Identify which cell holds the provided text, then report its [x, y] central coordinate. 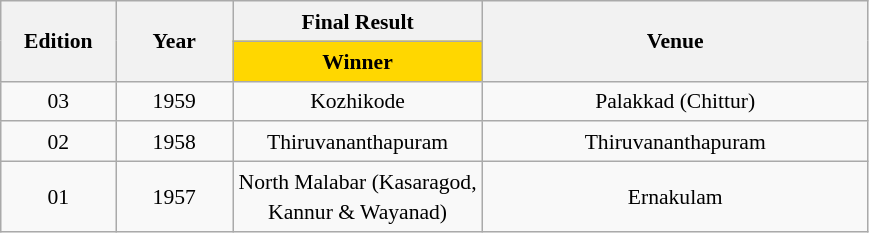
Year [174, 41]
02 [58, 142]
Final Result [357, 21]
Ernakulam [676, 197]
North Malabar (Kasaragod, Kannur & Wayanad) [357, 197]
Edition [58, 41]
Palakkad (Chittur) [676, 101]
Winner [357, 61]
1958 [174, 142]
1959 [174, 101]
03 [58, 101]
Venue [676, 41]
1957 [174, 197]
Kozhikode [357, 101]
01 [58, 197]
